Locate the cell with the specified text and output its [X, Y] center coordinate. 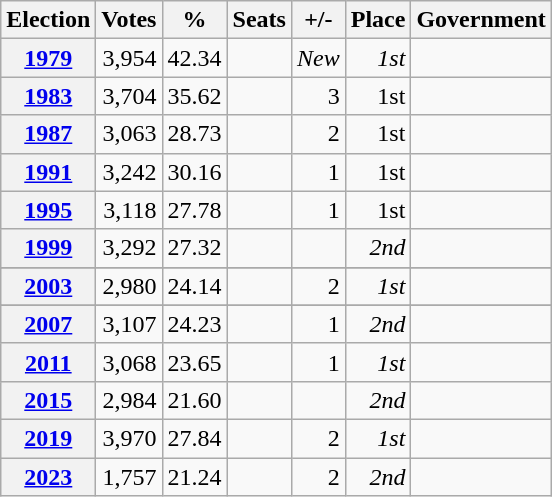
2011 [48, 362]
3,242 [129, 172]
30.16 [194, 172]
2,984 [129, 400]
23.65 [194, 362]
1987 [48, 134]
2007 [48, 324]
2019 [48, 438]
Government [481, 20]
42.34 [194, 58]
3,954 [129, 58]
1995 [48, 210]
3,063 [129, 134]
24.14 [194, 286]
3,107 [129, 324]
New [318, 58]
1979 [48, 58]
2,980 [129, 286]
% [194, 20]
3,068 [129, 362]
2023 [48, 477]
Election [48, 20]
3 [318, 96]
1983 [48, 96]
21.24 [194, 477]
21.60 [194, 400]
35.62 [194, 96]
3,970 [129, 438]
1999 [48, 248]
3,704 [129, 96]
28.73 [194, 134]
Seats [259, 20]
27.32 [194, 248]
1,757 [129, 477]
Place [378, 20]
2015 [48, 400]
1991 [48, 172]
Votes [129, 20]
27.84 [194, 438]
2003 [48, 286]
3,292 [129, 248]
+/- [318, 20]
27.78 [194, 210]
3,118 [129, 210]
24.23 [194, 324]
